Search for the cell housing the specified text and yield its (X, Y) center coordinate. 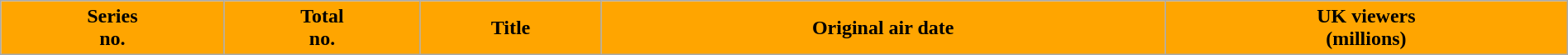
Original air date (883, 28)
Totalno. (323, 28)
UK viewers(millions) (1366, 28)
Title (511, 28)
Seriesno. (112, 28)
